Extract the [X, Y] coordinate from the center of the cell holding the provided text.  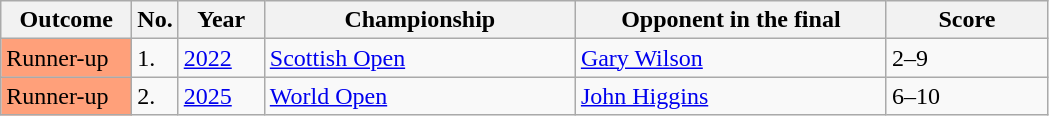
Outcome [66, 20]
2–9 [966, 58]
Opponent in the final [730, 20]
Championship [420, 20]
Scottish Open [420, 58]
Gary Wilson [730, 58]
2022 [221, 58]
1. [155, 58]
World Open [420, 96]
Score [966, 20]
2. [155, 96]
2025 [221, 96]
6–10 [966, 96]
No. [155, 20]
John Higgins [730, 96]
Year [221, 20]
